For the text-containing cell, return its midpoint in (x, y) coordinate format. 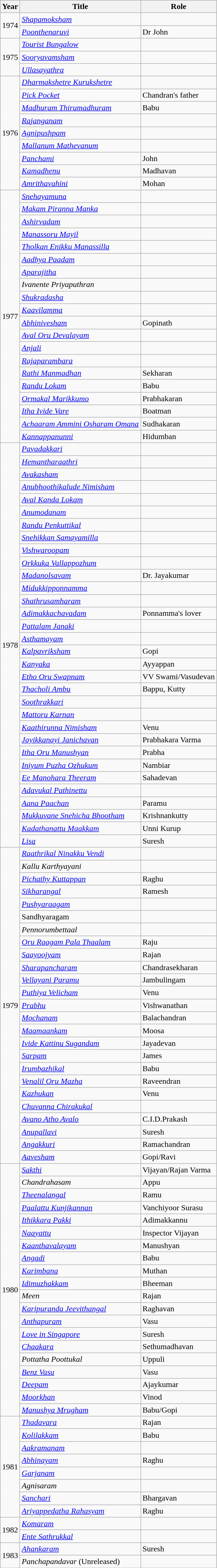
Mohan (179, 184)
Dr John (179, 32)
1974 (10, 26)
Chandrahasam (80, 1182)
Idimuzhakkam (80, 1283)
Mattoru Karnan (80, 714)
Sanchari (80, 1498)
1981 (10, 1467)
Mallanum Mathevanum (80, 145)
Pattalam Janaki (80, 626)
Gopi (179, 651)
Kaavilamma (80, 310)
Paalattu Kunjikannan (80, 1208)
Paramu (179, 803)
Anubhoothikalude Nimisham (80, 487)
Ashirvadam (80, 222)
Aavesham (80, 1157)
Asthamayam (80, 639)
Year (10, 7)
Sarpam (80, 1056)
Thadavara (80, 1423)
Iniyum Puzha Ozhukum (80, 765)
Vinod (179, 1397)
Saayoojyam (80, 955)
1983 (10, 1555)
Anumodanam (80, 512)
Orkkuka Vallappozhum (80, 563)
Komaram (80, 1523)
Balachandran (179, 1018)
Raathrikal Ninakku Vendi (80, 854)
Kallu Karthyayani (80, 866)
Ramesh (179, 891)
Vishwanathan (179, 1005)
Angakkuri (80, 1144)
Prabha (179, 752)
Naayattu (80, 1233)
Sandhyaragam (80, 917)
Ramu (179, 1195)
1975 (10, 57)
Krishnankutty (179, 816)
Sahadevan (179, 778)
James (179, 1056)
Pichathy Kuttappan (80, 879)
Kaanthavalayam (80, 1245)
Ajaykumar (179, 1385)
Ithikkara Pakki (80, 1220)
1982 (10, 1530)
Irumbazhikal (80, 1068)
Gopi/Ravi (179, 1157)
Sudhakaran (179, 424)
1978 (10, 645)
Ivide Kattinu Sugandam (80, 1043)
Ee Manohara Theeram (80, 778)
Chandrasekharan (179, 968)
Jayikkanayi Janichavan (80, 740)
Rajanganam (80, 120)
Shapamoksham (80, 19)
Shukradasha (80, 297)
Ariyappedatha Rahasyam (80, 1511)
Kaathirunna Nimisham (80, 727)
1976 (10, 133)
Angadi (80, 1258)
Snehayamuna (80, 196)
Hidumban (179, 436)
Aparajitha (80, 272)
Itha Oru Manushyan (80, 752)
Anupallavi (80, 1132)
Appu (179, 1182)
Kannappanunni (80, 436)
Ormakal Marikkumo (80, 399)
Poonthenaruvi (80, 32)
Ullasayathra (80, 70)
Madhavan (179, 171)
Ivanente Priyaputhran (80, 285)
Title (80, 7)
Ponnamma's lover (179, 613)
Jayadevan (179, 1043)
Pick Pocket (80, 95)
Maamaankam (80, 1031)
Lisa (80, 841)
Gopinath (179, 323)
Aval Oru Devalayam (80, 335)
Panchapandavar (Unreleased) (80, 1561)
Midukkipponnamma (80, 588)
Tourist Bungalow (80, 45)
Avakasham (80, 474)
Kanyaka (80, 664)
Boatman (179, 411)
Hemantharaathri (80, 462)
Aval Kanda Lokam (80, 500)
Agnisaram (80, 1486)
Adimakkachavadam (80, 613)
Pushyaraagam (80, 904)
Prabhu (80, 1005)
Achaaram Ammini Osharam Omana (80, 424)
Mochanam (80, 1018)
Mukkuvane Snehicha Bhootham (80, 816)
Raveendran (179, 1081)
Sooryavamsham (80, 57)
Moorkhan (80, 1397)
Nambiar (179, 765)
Aakramanam (80, 1448)
Itha Ivide Vare (80, 411)
Love in Singapore (80, 1334)
Ayyappan (179, 664)
Pottatha Poottukal (80, 1359)
Vijayan/Rajan Varma (179, 1169)
Kazhukan (80, 1094)
Chuvanna Chirakukal (80, 1106)
C.I.D.Prakash (179, 1119)
Ente Sathrukkal (80, 1536)
Puthiya Velicham (80, 993)
Kamadhenu (80, 171)
Amrithavahini (80, 184)
VV Swami/Vasudevan (179, 677)
Manushyan (179, 1245)
Abhinayam (80, 1460)
Rajaparambara (80, 360)
Kadathanattu Maakkam (80, 828)
Adavukal Pathinettu (80, 790)
Manassoru Mayil (80, 234)
Sharapancharam (80, 968)
1980 (10, 1289)
Aadhya Paadam (80, 259)
Venalil Oru Mazha (80, 1081)
Babu/Gopi (179, 1410)
Etho Oru Swapnam (80, 677)
Prabhakaran (179, 399)
Madhuram Thirumadhuram (80, 108)
Ahankaram (80, 1549)
Raju (179, 942)
Tholkan Enikku Manassilla (80, 247)
Chaakara (80, 1346)
Karimbana (80, 1271)
Garjanam (80, 1473)
Benz Vasu (80, 1372)
Unni Kurup (179, 828)
Kolilakkam (80, 1435)
Inspector Vijayan (179, 1233)
Anthapuram (80, 1321)
John (179, 158)
Aana Paachan (80, 803)
Sekharan (179, 373)
1977 (10, 316)
Adimakkannu (179, 1220)
Sikharangal (80, 891)
Vishwaroopam (80, 550)
Randu Penkuttikal (80, 525)
Madanolsavam (80, 576)
Dharmakshetre Kurukshetre (80, 82)
Vanchiyoor Surasu (179, 1208)
Bappu, Kutty (179, 689)
Thacholi Ambu (80, 689)
1979 (10, 1005)
Panchami (80, 158)
Sakthi (80, 1169)
Abhinivesham (80, 323)
Deepam (80, 1385)
Dr. Jayakumar (179, 576)
Pavadakkari (80, 449)
Bheeman (179, 1283)
Moosa (179, 1031)
Theenalangal (80, 1195)
Soothrakkari (80, 702)
Jambulingam (179, 980)
Oru Raagam Pala Thaalam (80, 942)
Agnipushpam (80, 133)
Muthan (179, 1271)
Meen (80, 1296)
Raghavan (179, 1309)
Randu Lokam (80, 386)
Anjali (80, 348)
Kalpavriksham (80, 651)
Shathrusamharam (80, 601)
Karipuranda Jeevithangal (80, 1309)
Snehikkan Samayamilla (80, 537)
Ramachandran (179, 1144)
Pennorumbettaal (80, 929)
Bhargavan (179, 1498)
Prabhakara Varma (179, 740)
Makam Piranna Manka (80, 209)
Rathi Manmadhan (80, 373)
Chandran's father (179, 95)
Role (179, 7)
Uppuli (179, 1359)
Vellayani Paramu (80, 980)
Avano Atho Avalo (80, 1119)
Manushya Mrugham (80, 1410)
Sethumadhavan (179, 1346)
